Detect which cell encompasses the target text, then output its [X, Y] center coordinate. 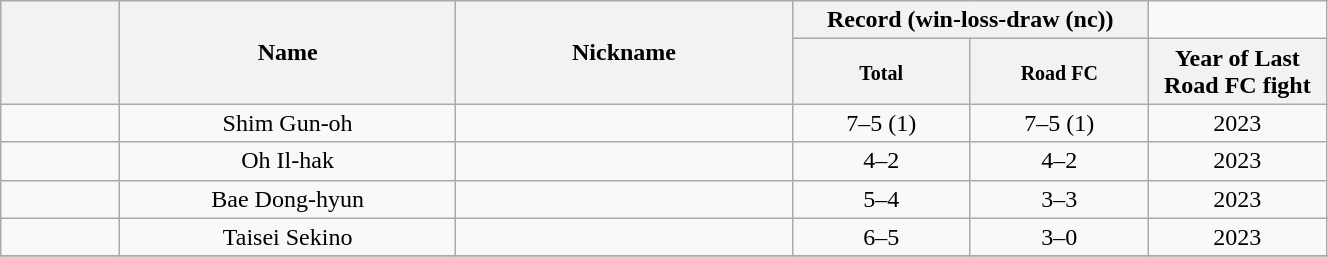
Total [881, 72]
Shim Gun-oh [287, 123]
Road FC [1059, 72]
Taisei Sekino [287, 237]
3–0 [1059, 237]
Bae Dong-hyun [287, 199]
Oh Il-hak [287, 161]
6–5 [881, 237]
Year of Last Road FC fight [1237, 72]
Name [287, 52]
5–4 [881, 199]
Record (win-loss-draw (nc)) [970, 20]
3–3 [1059, 199]
Nickname [624, 52]
